Scan for the cell matching the given text and deliver its [x, y] coordinate at center. 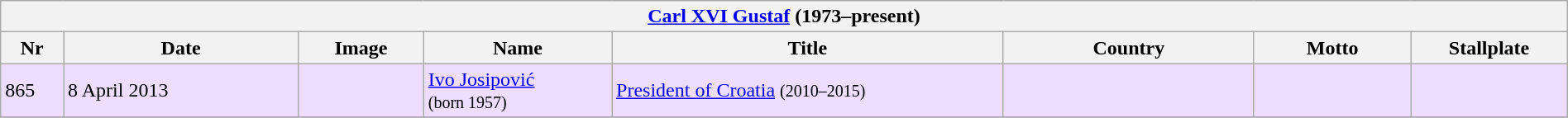
Country [1128, 48]
Image [361, 48]
Stallplate [1489, 48]
Carl XVI Gustaf (1973–present) [784, 17]
President of Croatia (2010–2015) [808, 91]
Title [808, 48]
865 [32, 91]
Ivo Josipović(born 1957) [518, 91]
8 April 2013 [181, 91]
Date [181, 48]
Motto [1331, 48]
Name [518, 48]
Nr [32, 48]
